Return (X, Y) of the center of cell containing provided text 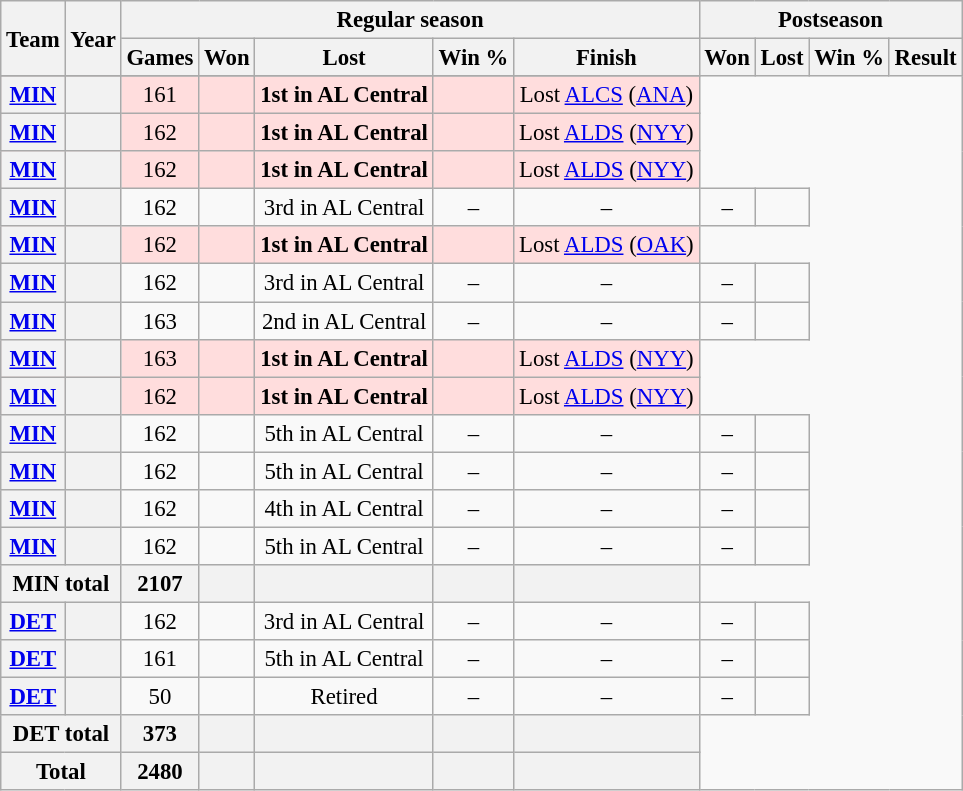
2480 (160, 772)
MIN total (61, 584)
Retired (344, 697)
2107 (160, 584)
4th in AL Central (344, 509)
Postseason (830, 20)
373 (160, 734)
50 (160, 697)
DET total (61, 734)
Regular season (410, 20)
Total (61, 772)
Result (926, 58)
Finish (606, 58)
Year (93, 38)
Lost ALDS (OAK) (606, 245)
Lost ALCS (ANA) (606, 95)
Games (160, 58)
Team (33, 38)
2nd in AL Central (344, 321)
